Return the (X, Y) coordinate for the center point of the cell that contains the specified text.  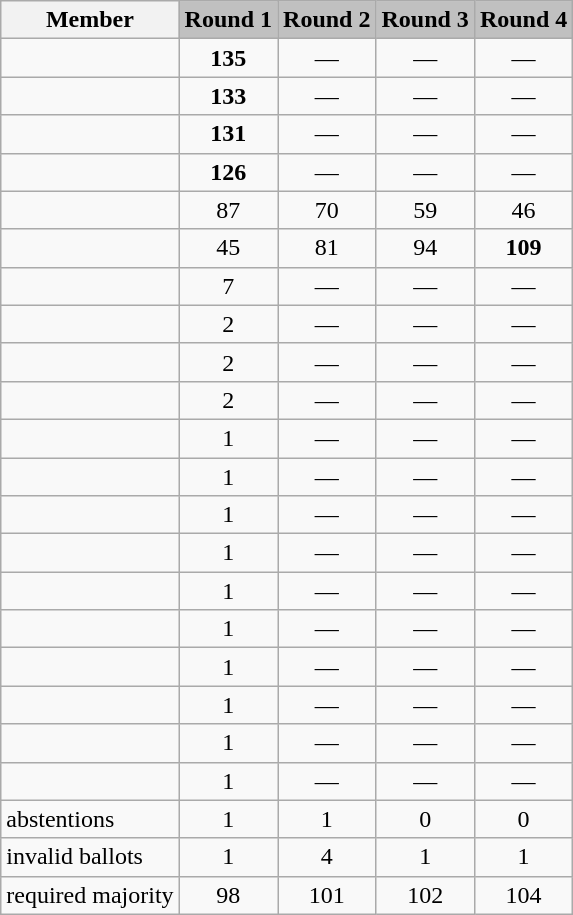
131 (228, 134)
102 (425, 895)
104 (523, 895)
Round 3 (425, 20)
109 (523, 248)
101 (327, 895)
invalid ballots (90, 857)
7 (228, 286)
81 (327, 248)
Round 1 (228, 20)
135 (228, 58)
Round 4 (523, 20)
133 (228, 96)
98 (228, 895)
126 (228, 172)
45 (228, 248)
abstentions (90, 819)
70 (327, 210)
94 (425, 248)
Member (90, 20)
Round 2 (327, 20)
4 (327, 857)
required majority (90, 895)
87 (228, 210)
46 (523, 210)
59 (425, 210)
